Output the [x, y] coordinate of the center of the cell containing the given text.  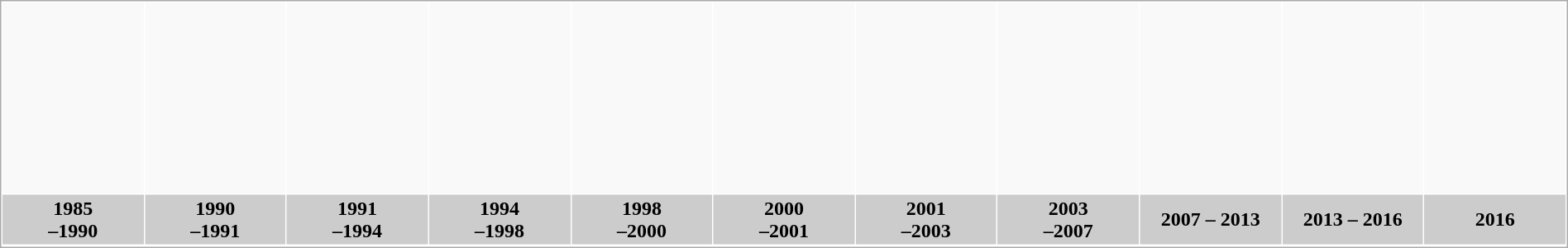
1985–1990 [73, 220]
2000–2001 [784, 220]
2001–2003 [926, 220]
1994–1998 [500, 220]
2003–2007 [1068, 220]
2007 – 2013 [1210, 220]
1991–1994 [357, 220]
2016 [1495, 220]
2013 – 2016 [1352, 220]
1990–1991 [215, 220]
1998–2000 [642, 220]
